Locate the cell with the specified text and output its [x, y] center coordinate. 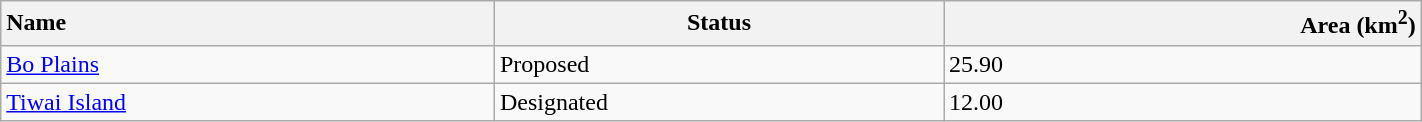
Name [248, 24]
Proposed [718, 64]
Tiwai Island [248, 102]
12.00 [1183, 102]
Status [718, 24]
Bo Plains [248, 64]
25.90 [1183, 64]
Designated [718, 102]
Area (km2) [1183, 24]
